Pinpoint the cell where the given text exists, returning its [x, y] midpoint coordinate. 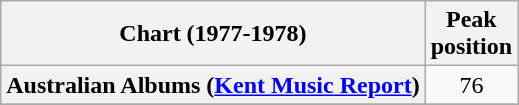
Peakposition [471, 34]
Chart (1977-1978) [213, 34]
76 [471, 85]
Australian Albums (Kent Music Report) [213, 85]
